Pinpoint the cell where the given text exists, returning its (x, y) midpoint coordinate. 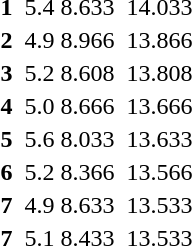
5.0 (40, 106)
8.366 (88, 172)
8.966 (88, 40)
8.608 (88, 73)
8.633 (88, 205)
8.033 (88, 139)
5.6 (40, 139)
8.666 (88, 106)
